Output the [x, y] coordinate of the center of the cell containing the given text.  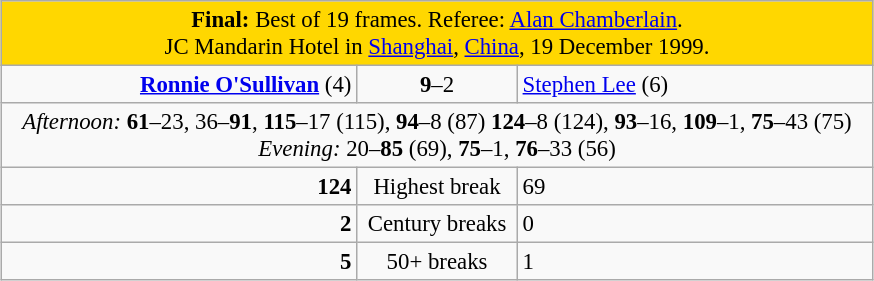
Century breaks [438, 224]
Afternoon: 61–23, 36–91, 115–17 (115), 94–8 (87) 124–8 (124), 93–16, 109–1, 75–43 (75)Evening: 20–85 (69), 75–1, 76–33 (56) [437, 136]
50+ breaks [438, 262]
9–2 [438, 85]
69 [695, 187]
Final: Best of 19 frames. Referee: Alan Chamberlain.JC Mandarin Hotel in Shanghai, China, 19 December 1999. [437, 34]
Highest break [438, 187]
1 [695, 262]
5 [179, 262]
0 [695, 224]
Stephen Lee (6) [695, 85]
124 [179, 187]
Ronnie O'Sullivan (4) [179, 85]
2 [179, 224]
